From the cell containing the given text, extract its center point as [x, y] coordinate. 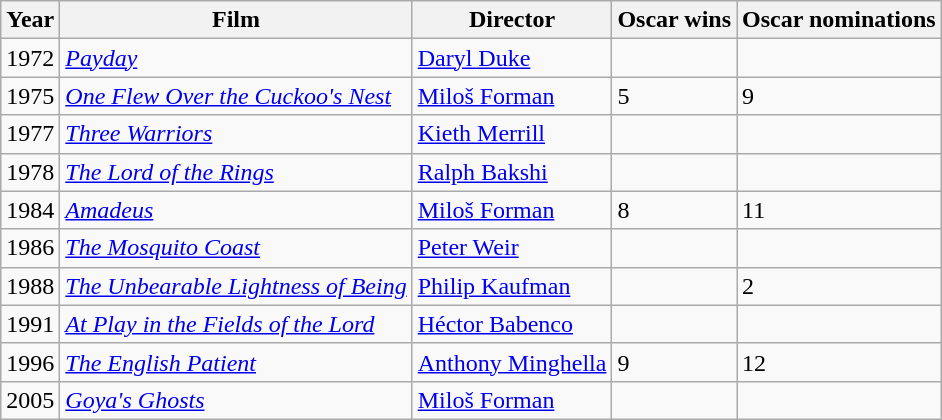
8 [674, 210]
Anthony Minghella [512, 362]
1977 [30, 134]
One Flew Over the Cuckoo's Nest [236, 96]
1996 [30, 362]
Payday [236, 58]
1984 [30, 210]
Year [30, 20]
Film [236, 20]
12 [840, 362]
Héctor Babenco [512, 324]
Peter Weir [512, 248]
Ralph Bakshi [512, 172]
Philip Kaufman [512, 286]
Three Warriors [236, 134]
Director [512, 20]
11 [840, 210]
1972 [30, 58]
Oscar wins [674, 20]
1991 [30, 324]
Oscar nominations [840, 20]
Kieth Merrill [512, 134]
1988 [30, 286]
1975 [30, 96]
2 [840, 286]
At Play in the Fields of the Lord [236, 324]
Goya's Ghosts [236, 400]
1978 [30, 172]
5 [674, 96]
1986 [30, 248]
Amadeus [236, 210]
2005 [30, 400]
The English Patient [236, 362]
The Lord of the Rings [236, 172]
Daryl Duke [512, 58]
The Unbearable Lightness of Being [236, 286]
The Mosquito Coast [236, 248]
